Determine the (x, y) coordinate at the center of the cell enclosing the given text.  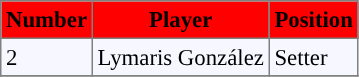
Lymaris González (180, 57)
Setter (314, 57)
Player (180, 20)
Position (314, 20)
2 (47, 57)
Number (47, 20)
